For the text-containing cell, return its midpoint in (X, Y) coordinate format. 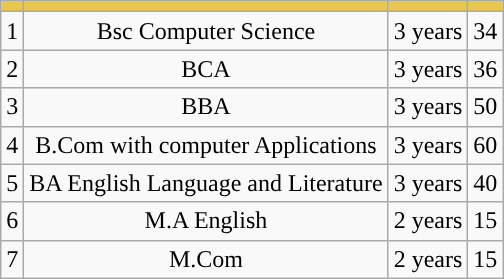
50 (486, 107)
6 (12, 221)
34 (486, 31)
4 (12, 145)
M.A English (206, 221)
7 (12, 259)
2 (12, 69)
M.Com (206, 259)
60 (486, 145)
40 (486, 183)
3 (12, 107)
BCA (206, 69)
5 (12, 183)
BA English Language and Literature (206, 183)
BBA (206, 107)
Bsc Computer Science (206, 31)
1 (12, 31)
B.Com with computer Applications (206, 145)
36 (486, 69)
